From the cell containing the given text, extract its center point as [X, Y] coordinate. 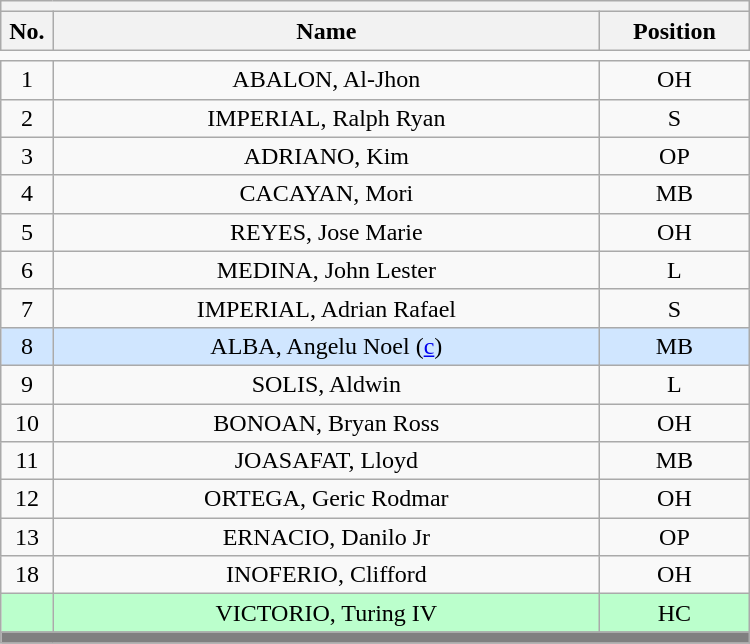
REYES, Jose Marie [326, 232]
IMPERIAL, Adrian Rafael [326, 308]
12 [27, 499]
7 [27, 308]
8 [27, 346]
5 [27, 232]
11 [27, 461]
ORTEGA, Geric Rodmar [326, 499]
ALBA, Angelu Noel (c) [326, 346]
ERNACIO, Danilo Jr [326, 537]
VICTORIO, Turing IV [326, 613]
9 [27, 384]
IMPERIAL, Ralph Ryan [326, 118]
1 [27, 80]
No. [27, 31]
4 [27, 194]
JOASAFAT, Lloyd [326, 461]
Position [675, 31]
2 [27, 118]
10 [27, 423]
ADRIANO, Kim [326, 156]
INOFERIO, Clifford [326, 575]
18 [27, 575]
BONOAN, Bryan Ross [326, 423]
ABALON, Al-Jhon [326, 80]
6 [27, 270]
CACAYAN, Mori [326, 194]
SOLIS, Aldwin [326, 384]
HC [675, 613]
3 [27, 156]
13 [27, 537]
MEDINA, John Lester [326, 270]
Name [326, 31]
